Return [x, y] of the center of cell containing provided text 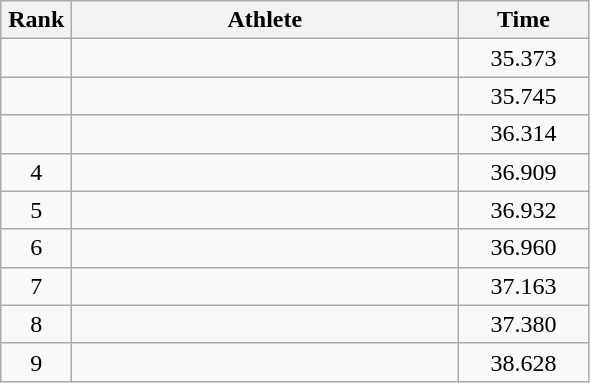
38.628 [524, 362]
8 [36, 324]
Athlete [265, 20]
7 [36, 286]
36.960 [524, 248]
37.163 [524, 286]
4 [36, 172]
35.745 [524, 96]
35.373 [524, 58]
Rank [36, 20]
6 [36, 248]
Time [524, 20]
36.909 [524, 172]
36.314 [524, 134]
9 [36, 362]
5 [36, 210]
37.380 [524, 324]
36.932 [524, 210]
